Find where the given text appears and provide that cell's center as (x, y) coordinate. 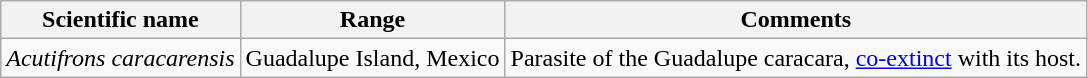
Scientific name (120, 20)
Parasite of the Guadalupe caracara, co-extinct with its host. (796, 58)
Comments (796, 20)
Guadalupe Island, Mexico (372, 58)
Range (372, 20)
Acutifrons caracarensis (120, 58)
